Determine the (x, y) coordinate at the center of the cell enclosing the given text.  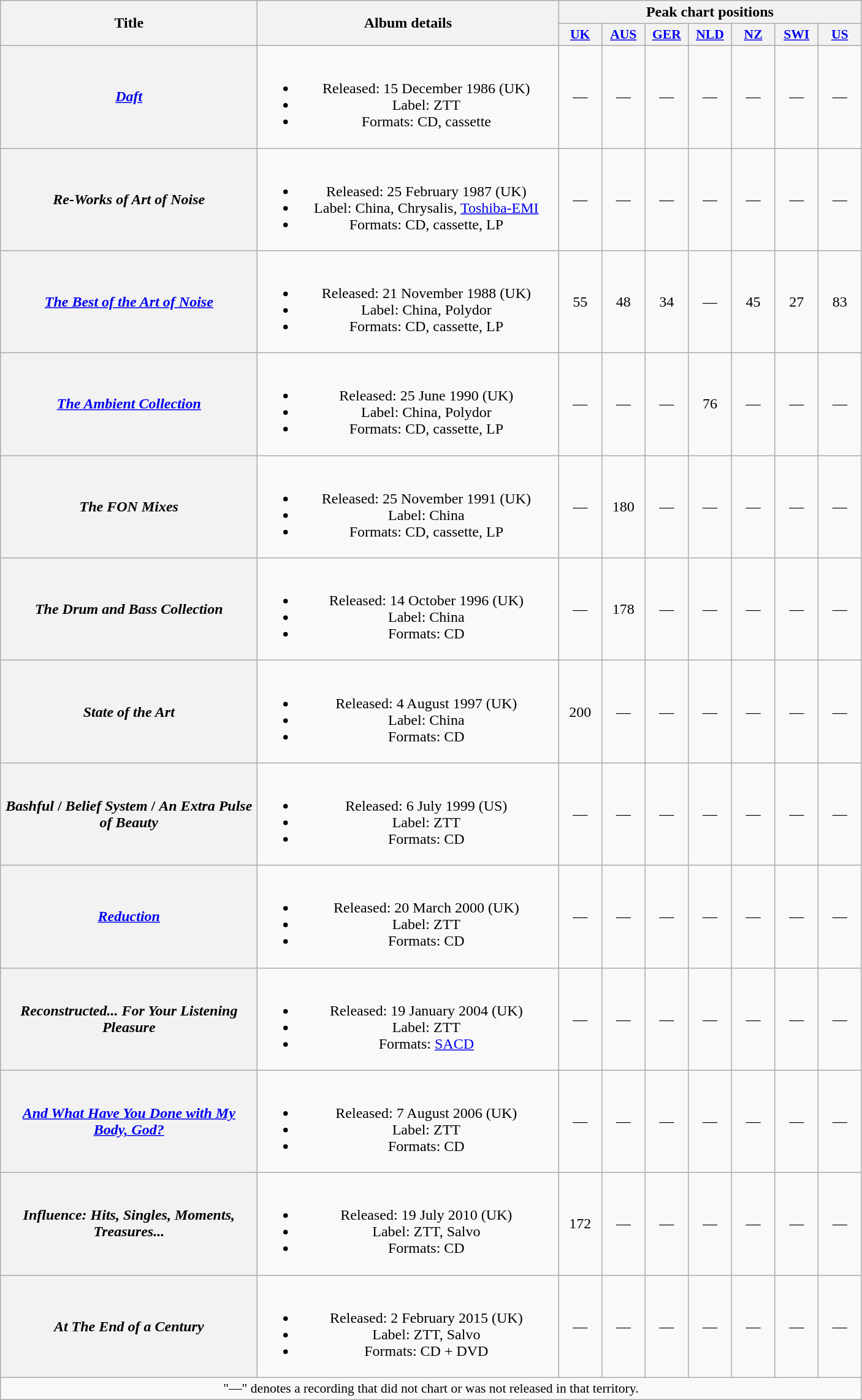
NLD (710, 35)
State of the Art (129, 711)
The FON Mixes (129, 507)
UK (580, 35)
Released: 21 November 1988 (UK)Label: China, PolydorFormats: CD, cassette, LP (408, 302)
Released: 19 January 2004 (UK)Label: ZTTFormats: SACD (408, 1019)
Released: 6 July 1999 (US)Label: ZTTFormats: CD (408, 814)
27 (797, 302)
Released: 25 February 1987 (UK)Label: China, Chrysalis, Toshiba-EMIFormats: CD, cassette, LP (408, 200)
Influence: Hits, Singles, Moments, Treasures... (129, 1224)
Released: 25 June 1990 (UK)Label: China, PolydorFormats: CD, cassette, LP (408, 405)
Daft (129, 97)
Reduction (129, 916)
48 (623, 302)
AUS (623, 35)
US (840, 35)
180 (623, 507)
Released: 4 August 1997 (UK)Label: ChinaFormats: CD (408, 711)
34 (667, 302)
Released: 25 November 1991 (UK)Label: ChinaFormats: CD, cassette, LP (408, 507)
Reconstructed... For Your Listening Pleasure (129, 1019)
Re-Works of Art of Noise (129, 200)
Bashful / Belief System / An Extra Pulse of Beauty (129, 814)
Released: 2 February 2015 (UK)Label: ZTT, SalvoFormats: CD + DVD (408, 1326)
And What Have You Done with My Body, God? (129, 1121)
At The End of a Century (129, 1326)
GER (667, 35)
83 (840, 302)
Title (129, 23)
SWI (797, 35)
Released: 14 October 1996 (UK)Label: ChinaFormats: CD (408, 610)
Peak chart positions (710, 12)
The Best of the Art of Noise (129, 302)
Released: 20 March 2000 (UK)Label: ZTTFormats: CD (408, 916)
45 (753, 302)
76 (710, 405)
NZ (753, 35)
Released: 19 July 2010 (UK)Label: ZTT, SalvoFormats: CD (408, 1224)
178 (623, 610)
Album details (408, 23)
172 (580, 1224)
The Drum and Bass Collection (129, 610)
"—" denotes a recording that did not chart or was not released in that territory. (431, 1388)
Released: 15 December 1986 (UK)Label: ZTTFormats: CD, cassette (408, 97)
55 (580, 302)
200 (580, 711)
The Ambient Collection (129, 405)
Released: 7 August 2006 (UK)Label: ZTTFormats: CD (408, 1121)
